Extract the [X, Y] coordinate from the center of the cell holding the provided text.  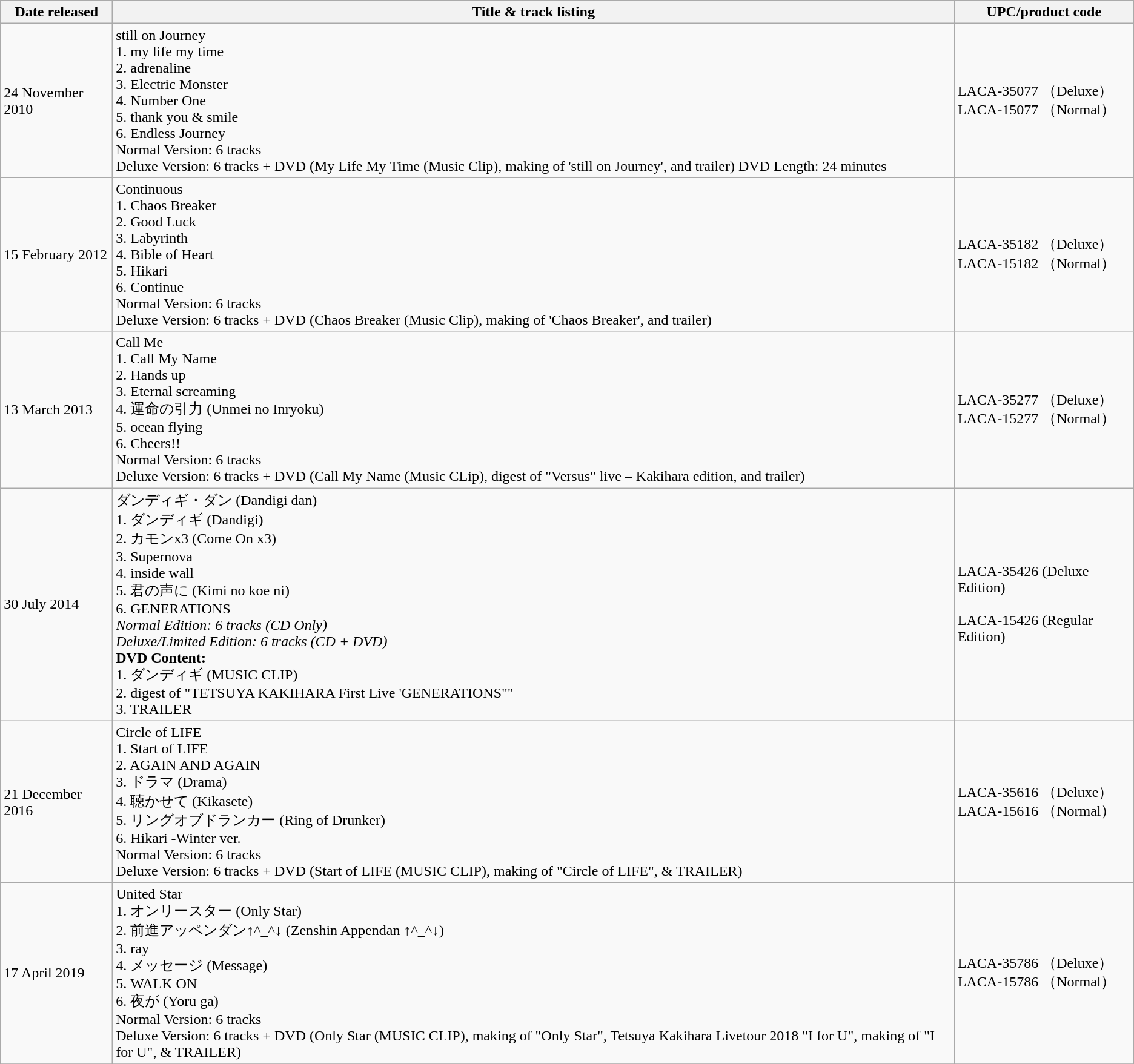
13 March 2013 [57, 409]
24 November 2010 [57, 101]
UPC/product code [1044, 12]
15 February 2012 [57, 254]
LACA-35182 （Deluxe） LACA-15182 （Normal） [1044, 254]
LACA-35426 (Deluxe Edition)LACA-15426 (Regular Edition) [1044, 604]
LACA-35077 （Deluxe）LACA-15077 （Normal） [1044, 101]
Title & track listing [534, 12]
Date released [57, 12]
LACA-35616 （Deluxe） LACA-15616 （Normal） [1044, 802]
30 July 2014 [57, 604]
LACA-35277 （Deluxe） LACA-15277 （Normal） [1044, 409]
17 April 2019 [57, 974]
21 December 2016 [57, 802]
LACA-35786 （Deluxe） LACA-15786 （Normal） [1044, 974]
